Extract the [x, y] coordinate from the center of the cell holding the provided text.  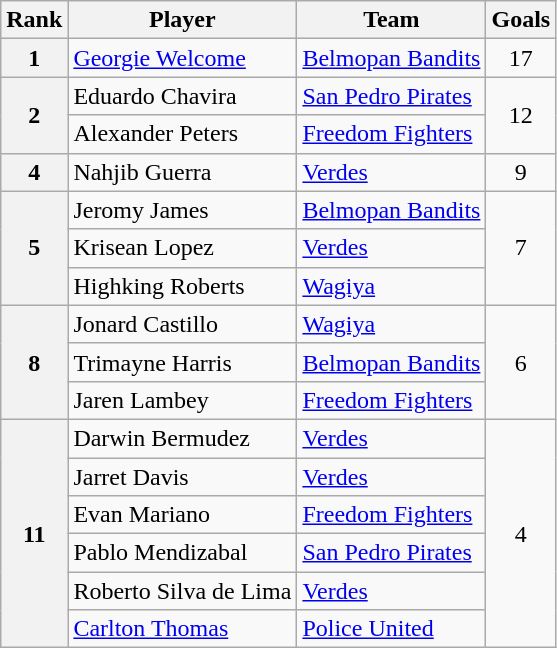
Evan Mariano [182, 515]
Roberto Silva de Lima [182, 591]
11 [34, 533]
Georgie Welcome [182, 58]
2 [34, 115]
Jaren Lambey [182, 400]
Eduardo Chavira [182, 96]
12 [521, 115]
Jonard Castillo [182, 324]
Pablo Mendizabal [182, 553]
1 [34, 58]
Carlton Thomas [182, 629]
Krisean Lopez [182, 248]
Player [182, 20]
Darwin Bermudez [182, 438]
6 [521, 362]
Jeromy James [182, 210]
Alexander Peters [182, 134]
8 [34, 362]
Jarret Davis [182, 477]
Rank [34, 20]
Highking Roberts [182, 286]
7 [521, 248]
5 [34, 248]
Team [392, 20]
17 [521, 58]
Nahjib Guerra [182, 172]
9 [521, 172]
Trimayne Harris [182, 362]
Goals [521, 20]
Police United [392, 629]
